Identify which cell holds the provided text, then report its [x, y] central coordinate. 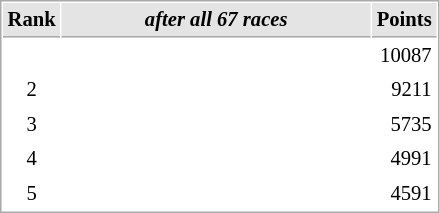
4591 [404, 194]
5735 [404, 124]
after all 67 races [216, 20]
3 [32, 124]
9211 [404, 90]
Points [404, 20]
10087 [404, 56]
2 [32, 90]
5 [32, 194]
4991 [404, 158]
4 [32, 158]
Rank [32, 20]
